Determine the [X, Y] coordinate at the center of the cell enclosing the given text.  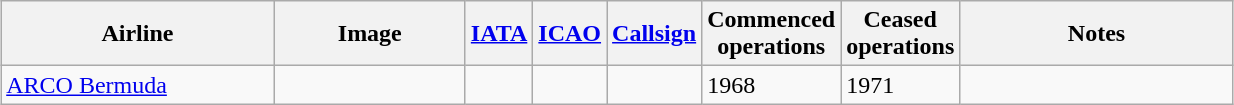
1971 [900, 85]
Image [370, 34]
ARCO Bermuda [138, 85]
Commencedoperations [772, 34]
Callsign [654, 34]
Notes [1097, 34]
ICAO [570, 34]
IATA [499, 34]
Ceasedoperations [900, 34]
Airline [138, 34]
1968 [772, 85]
